Locate the cell with the specified text and output its [x, y] center coordinate. 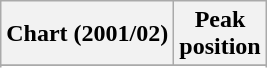
Chart (2001/02) [88, 34]
Peak position [220, 34]
